Provide the (X, Y) coordinate of the cell's center where the given text is located.  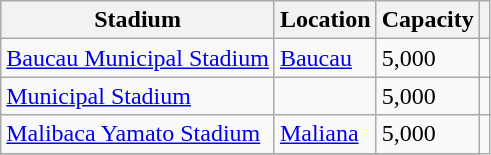
Maliana (325, 134)
Stadium (138, 20)
Malibaca Yamato Stadium (138, 134)
Baucau Municipal Stadium (138, 58)
Municipal Stadium (138, 96)
Baucau (325, 58)
Location (325, 20)
Capacity (428, 20)
